Provide the [x, y] coordinate of the cell's center where the given text is located.  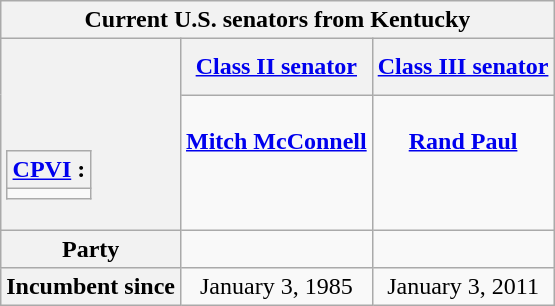
Class II senator [276, 67]
Incumbent since [91, 287]
Current U.S. senators from Kentucky [278, 20]
January 3, 2011 [463, 287]
January 3, 1985 [276, 287]
Party [91, 249]
Class III senator [463, 67]
Mitch McConnell [276, 162]
Rand Paul [463, 162]
